Output the [x, y] coordinate of the center of the cell containing the given text.  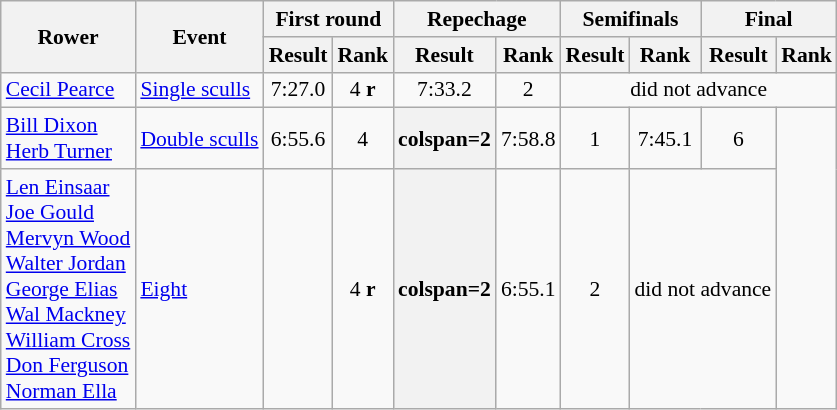
Semifinals [631, 19]
Rower [68, 36]
7:45.1 [664, 138]
6:55.1 [528, 289]
First round [328, 19]
Eight [199, 289]
4 [362, 138]
Bill Dixon Herb Turner [68, 138]
7:27.0 [298, 90]
6:55.6 [298, 138]
Len Einsaar Joe Gould Mervyn Wood Walter Jordan George Elias Wal Mackney William Cross Don Ferguson Norman Ella [68, 289]
Single sculls [199, 90]
Double sculls [199, 138]
Repechage [477, 19]
1 [596, 138]
7:33.2 [444, 90]
Event [199, 36]
Cecil Pearce [68, 90]
Final [769, 19]
7:58.8 [528, 138]
6 [739, 138]
